Return the [X, Y] coordinate for the center point of the cell that contains the specified text.  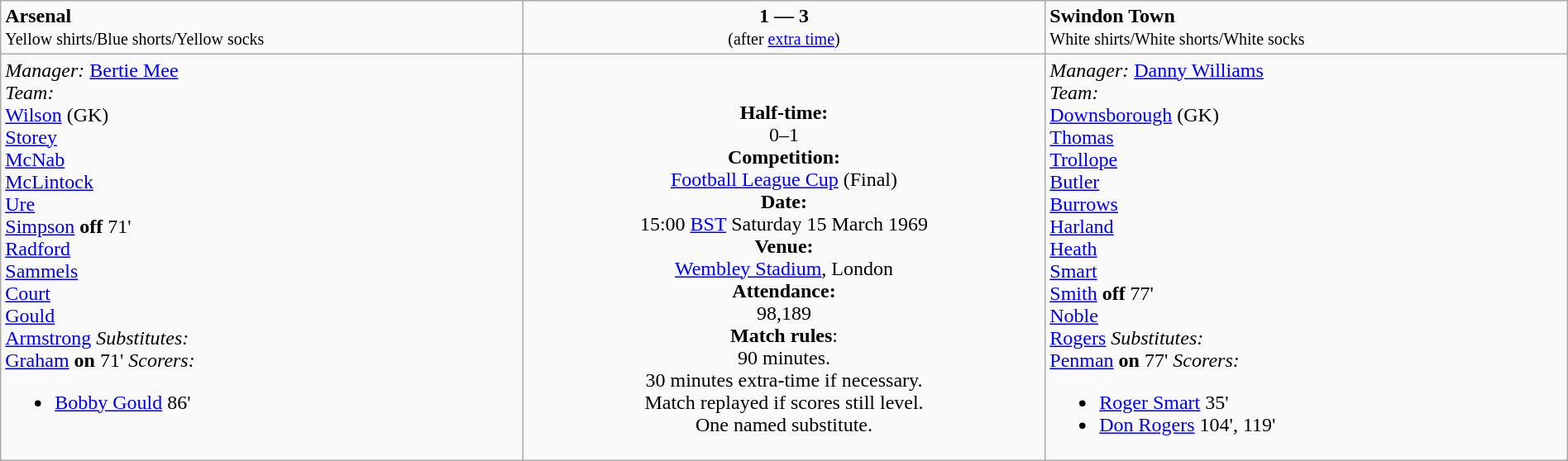
Swindon TownWhite shirts/White shorts/White socks [1307, 28]
ArsenalYellow shirts/Blue shorts/Yellow socks [262, 28]
1 — 3(after extra time) [784, 28]
